Search for the cell housing the specified text and yield its [X, Y] center coordinate. 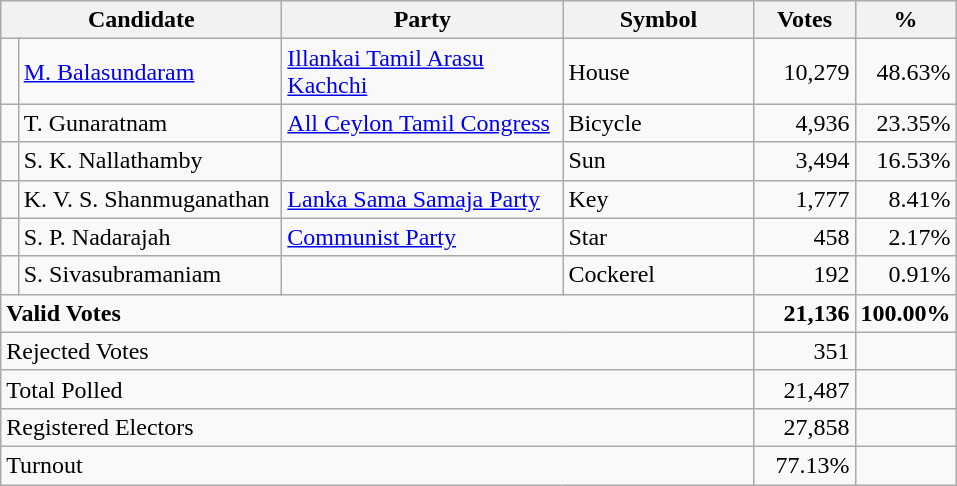
% [906, 20]
16.53% [906, 161]
Bicycle [658, 123]
1,777 [804, 199]
Registered Electors [378, 427]
T. Gunaratnam [150, 123]
Communist Party [422, 237]
8.41% [906, 199]
Votes [804, 20]
S. K. Nallathamby [150, 161]
351 [804, 351]
2.17% [906, 237]
Cockerel [658, 275]
Valid Votes [378, 313]
Candidate [142, 20]
458 [804, 237]
48.63% [906, 72]
Turnout [378, 465]
Rejected Votes [378, 351]
10,279 [804, 72]
21,136 [804, 313]
Star [658, 237]
23.35% [906, 123]
3,494 [804, 161]
27,858 [804, 427]
Lanka Sama Samaja Party [422, 199]
Key [658, 199]
S. Sivasubramaniam [150, 275]
21,487 [804, 389]
M. Balasundaram [150, 72]
Illankai Tamil Arasu Kachchi [422, 72]
K. V. S. Shanmuganathan [150, 199]
Party [422, 20]
Symbol [658, 20]
House [658, 72]
4,936 [804, 123]
192 [804, 275]
Total Polled [378, 389]
All Ceylon Tamil Congress [422, 123]
S. P. Nadarajah [150, 237]
100.00% [906, 313]
77.13% [804, 465]
Sun [658, 161]
0.91% [906, 275]
